Output the [X, Y] coordinate of the center of the cell containing the given text.  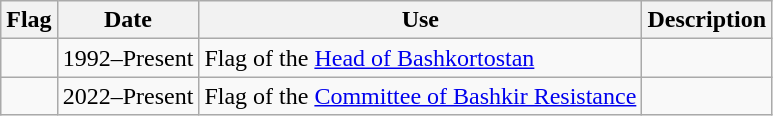
Flag of the Head of Bashkortostan [420, 58]
Flag [29, 20]
Use [420, 20]
Flag of the Committee of Bashkir Resistance [420, 96]
Description [707, 20]
1992–Present [128, 58]
Date [128, 20]
2022–Present [128, 96]
